Scan for the cell matching the given text and deliver its (X, Y) coordinate at center. 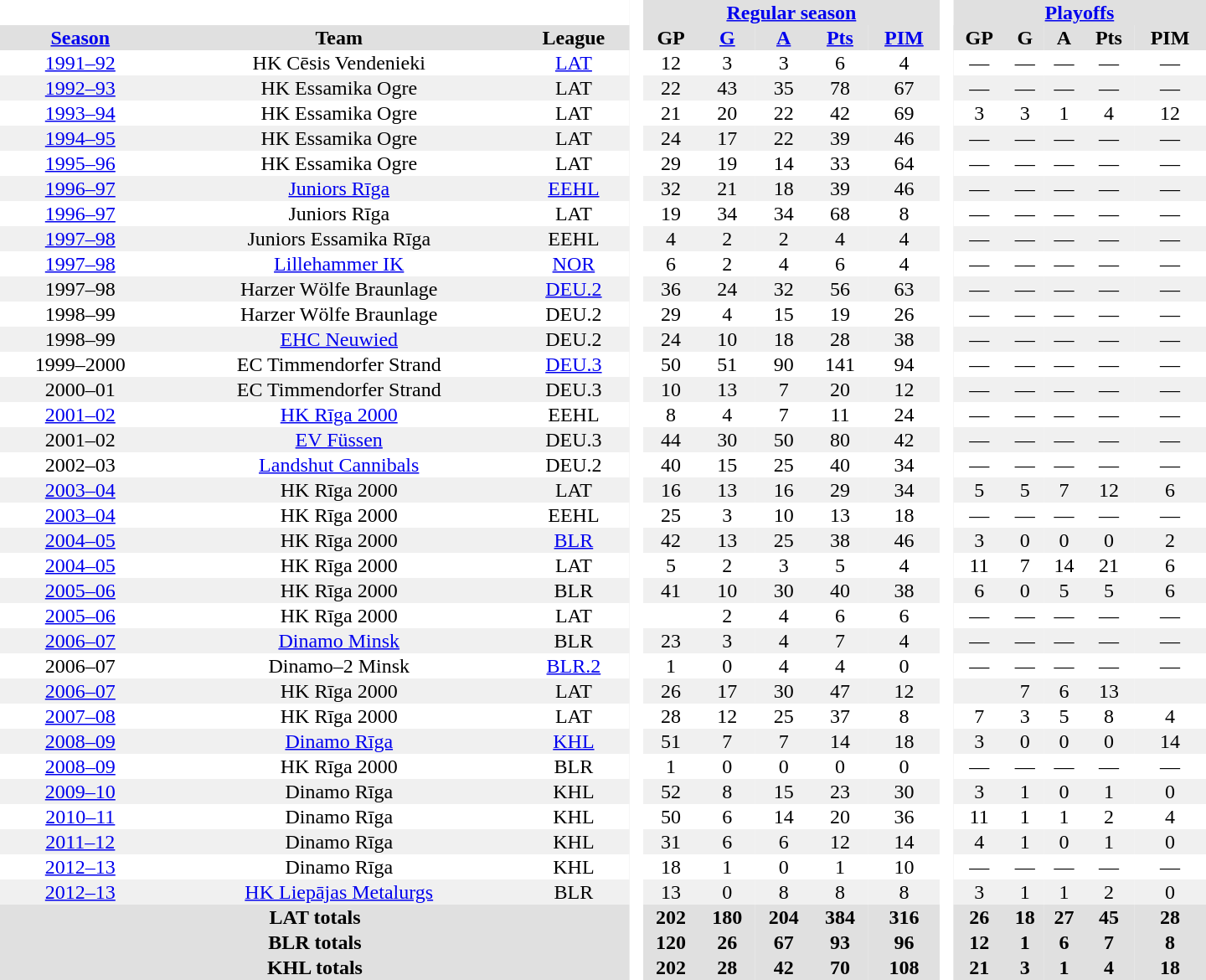
1992–93 (80, 88)
180 (727, 917)
2010–11 (80, 817)
Juniors Essamika Rīga (339, 239)
Regular season (791, 13)
204 (784, 917)
35 (784, 88)
HK Cēsis Vendenieki (339, 63)
27 (1064, 917)
League (574, 38)
78 (839, 88)
69 (904, 113)
44 (670, 440)
94 (904, 364)
90 (784, 364)
63 (904, 289)
LAT totals (315, 917)
1995–96 (80, 163)
HK Liepājas Metalurgs (339, 892)
2002–03 (80, 465)
Season (80, 38)
2011–12 (80, 842)
47 (839, 691)
52 (670, 792)
64 (904, 163)
Playoffs (1080, 13)
70 (839, 967)
2000–01 (80, 389)
96 (904, 942)
41 (670, 591)
33 (839, 163)
120 (670, 942)
NOR (574, 264)
EHC Neuwied (339, 339)
BLR.2 (574, 666)
1993–94 (80, 113)
1991–92 (80, 63)
1994–95 (80, 138)
2009–10 (80, 792)
BLR totals (315, 942)
93 (839, 942)
KHL totals (315, 967)
80 (839, 440)
1999–2000 (80, 364)
316 (904, 917)
56 (839, 289)
31 (670, 842)
Lillehammer IK (339, 264)
43 (727, 88)
68 (839, 214)
384 (839, 917)
Dinamo Minsk (339, 641)
2007–08 (80, 716)
141 (839, 364)
Dinamo–2 Minsk (339, 666)
45 (1109, 917)
108 (904, 967)
Landshut Cannibals (339, 465)
37 (839, 716)
Team (339, 38)
EV Füssen (339, 440)
